Capture the cell that displays the provided text and extract its [x, y] central coordinate. 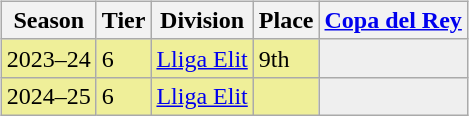
2023–24 [48, 58]
2024–25 [48, 96]
Division [202, 20]
9th [286, 58]
Copa del Rey [393, 20]
Season [48, 20]
Place [286, 20]
Tier [124, 20]
